Locate the cell with the specified text and output its [X, Y] center coordinate. 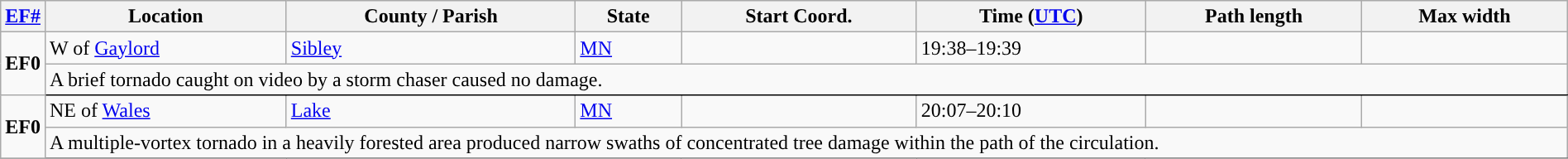
20:07–20:10 [1030, 111]
Path length [1254, 17]
Lake [431, 111]
County / Parish [431, 17]
A multiple-vortex tornado in a heavily forested area produced narrow swaths of concentrated tree damage within the path of the circulation. [806, 142]
EF# [23, 17]
Sibley [431, 48]
Time (UTC) [1030, 17]
19:38–19:39 [1030, 48]
Start Coord. [799, 17]
Max width [1465, 17]
W of Gaylord [165, 48]
NE of Wales [165, 111]
State [629, 17]
A brief tornado caught on video by a storm chaser caused no damage. [806, 79]
Location [165, 17]
